Identify which cell holds the provided text, then report its (x, y) central coordinate. 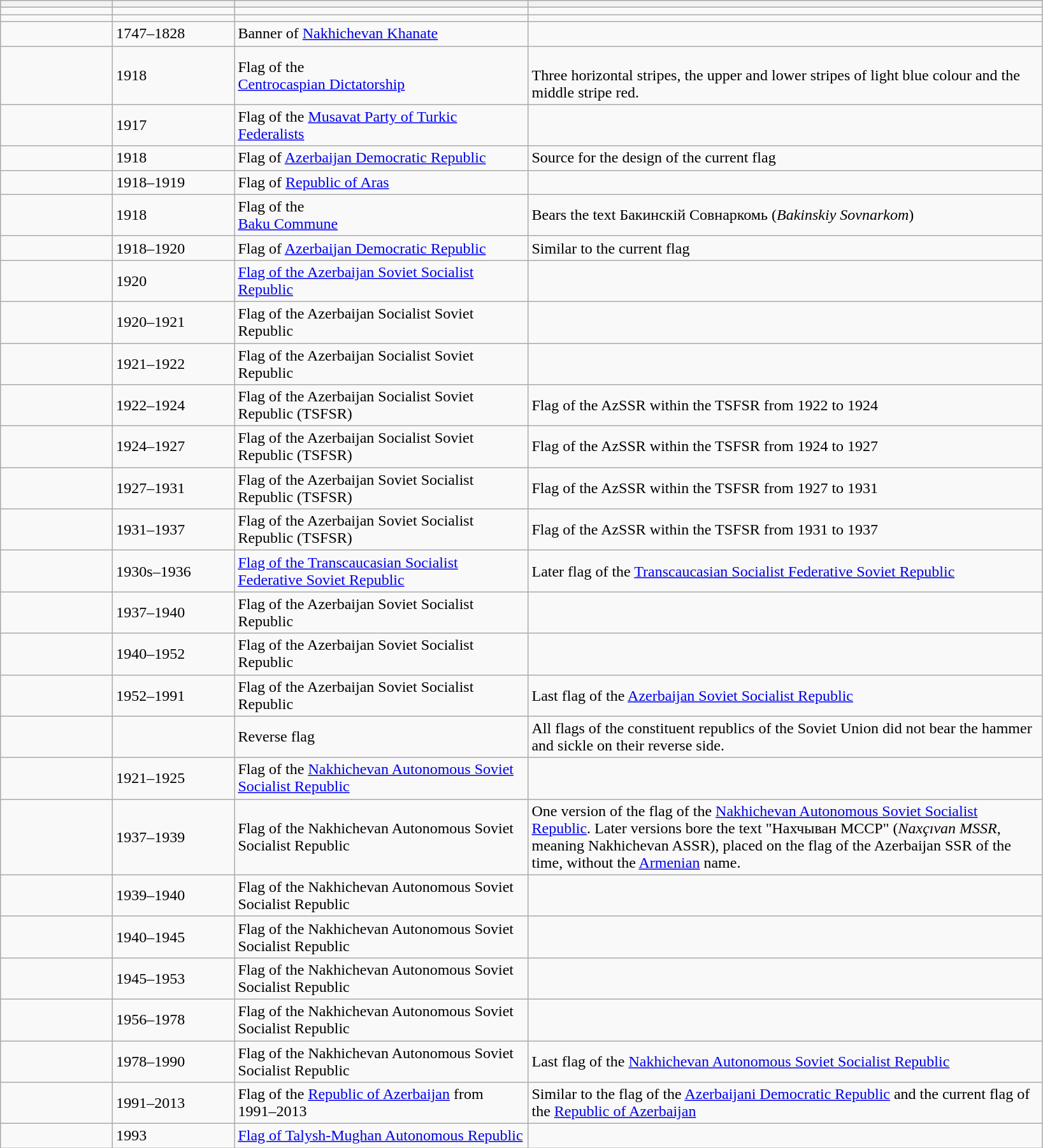
1917 (173, 125)
Reverse flag (381, 736)
1918–1920 (173, 248)
Flag of the AzSSR within the TSFSR from 1931 to 1937 (785, 530)
Banner of Nakhichevan Khanate (381, 34)
1921–1925 (173, 778)
Last flag of the Nakhichevan Autonomous Soviet Socialist Republic (785, 1061)
Flag of Talysh-Mughan Autonomous Republic (381, 1136)
Last flag of the Azerbaijan Soviet Socialist Republic (785, 696)
Later flag of the Transcaucasian Socialist Federative Soviet Republic (785, 571)
1931–1937 (173, 530)
1930s–1936 (173, 571)
1993 (173, 1136)
1937–1939 (173, 837)
1927–1931 (173, 488)
Source for the design of the current flag (785, 158)
Similar to the flag of the Azerbaijani Democratic Republic and the current flag of the Republic of Azerbaijan (785, 1103)
1940–1952 (173, 654)
1939–1940 (173, 896)
1920–1921 (173, 322)
Flag of the Transcaucasian Socialist Federative Soviet Republic (381, 571)
Flag of theCentrocaspian Dictatorship (381, 75)
1945–1953 (173, 979)
Flag of the AzSSR within the TSFSR from 1927 to 1931 (785, 488)
All flags of the constituent republics of the Soviet Union did not bear the hammer and sickle on their reverse side. (785, 736)
Flag of Republic of Aras (381, 182)
1991–2013 (173, 1103)
Similar to the current flag (785, 248)
Flag of the AzSSR within the TSFSR from 1922 to 1924 (785, 405)
Flag of the Republic of Azerbaijan from 1991–2013 (381, 1103)
Three horizontal stripes, the upper and lower stripes of light blue colour and the middle stripe red. (785, 75)
1921–1922 (173, 363)
Flag of the Baku Commune (381, 215)
1922–1924 (173, 405)
1952–1991 (173, 696)
1920 (173, 280)
1978–1990 (173, 1061)
Flag of the Musavat Party of Turkic Federalists (381, 125)
1937–1940 (173, 613)
1940–1945 (173, 936)
1924–1927 (173, 447)
1918–1919 (173, 182)
1956–1978 (173, 1019)
Bears the text Бакинскiй Совнаркомь (Bakinskiy Sovnarkom) (785, 215)
1747–1828 (173, 34)
Flag of the AzSSR within the TSFSR from 1924 to 1927 (785, 447)
